Scan for the cell matching the given text and deliver its [X, Y] coordinate at center. 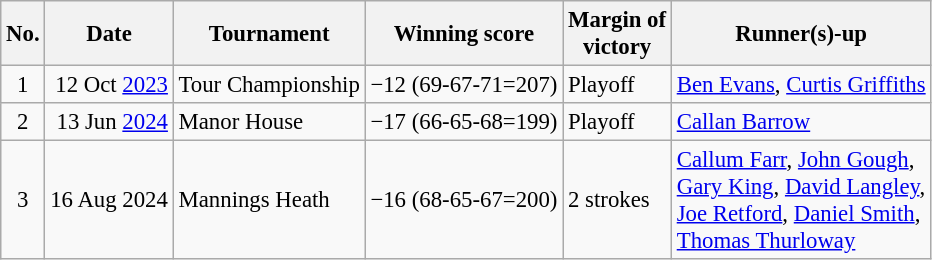
3 [23, 200]
Manor House [269, 122]
Mannings Heath [269, 200]
2 [23, 122]
1 [23, 85]
Tour Championship [269, 85]
Tournament [269, 34]
Winning score [464, 34]
No. [23, 34]
Callan Barrow [801, 122]
2 strokes [618, 200]
12 Oct 2023 [109, 85]
−12 (69-67-71=207) [464, 85]
16 Aug 2024 [109, 200]
Date [109, 34]
13 Jun 2024 [109, 122]
Margin ofvictory [618, 34]
−17 (66-65-68=199) [464, 122]
−16 (68-65-67=200) [464, 200]
Ben Evans, Curtis Griffiths [801, 85]
Runner(s)-up [801, 34]
Callum Farr, John Gough, Gary King, David Langley, Joe Retford, Daniel Smith, Thomas Thurloway [801, 200]
